Return the [x, y] coordinate for the center point of the cell that contains the specified text.  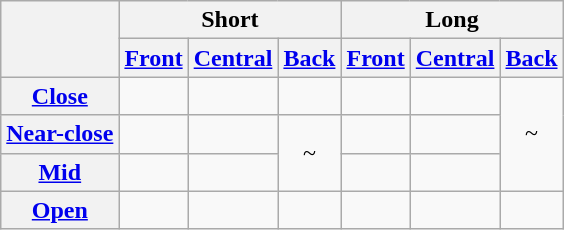
Close [60, 96]
Open [60, 210]
Short [230, 20]
Mid [60, 172]
Near-close [60, 134]
Long [452, 20]
